Pinpoint the cell where the given text exists, returning its (X, Y) midpoint coordinate. 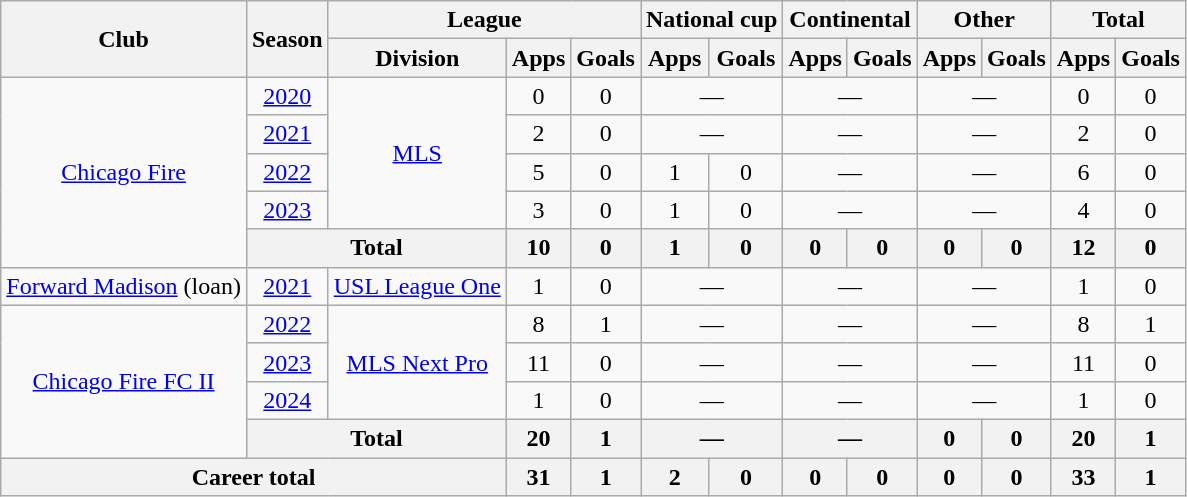
Division (417, 58)
National cup (711, 20)
5 (538, 172)
Career total (254, 477)
2020 (287, 96)
MLS (417, 153)
Season (287, 39)
Continental (850, 20)
2024 (287, 400)
League (484, 20)
Forward Madison (loan) (124, 286)
12 (1083, 248)
3 (538, 210)
4 (1083, 210)
Chicago Fire (124, 172)
MLS Next Pro (417, 362)
33 (1083, 477)
6 (1083, 172)
Other (984, 20)
Club (124, 39)
10 (538, 248)
Chicago Fire FC II (124, 381)
31 (538, 477)
USL League One (417, 286)
